Find where the given text appears and provide that cell's center as (X, Y) coordinate. 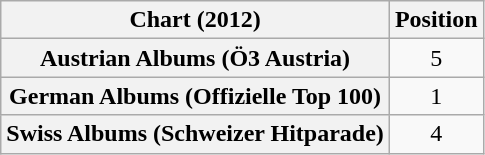
5 (436, 58)
Chart (2012) (196, 20)
1 (436, 96)
Austrian Albums (Ö3 Austria) (196, 58)
Position (436, 20)
German Albums (Offizielle Top 100) (196, 96)
4 (436, 134)
Swiss Albums (Schweizer Hitparade) (196, 134)
